Detect which cell encompasses the target text, then output its (x, y) center coordinate. 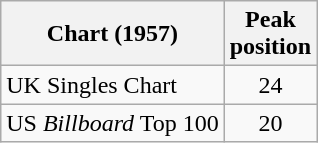
US Billboard Top 100 (112, 123)
UK Singles Chart (112, 85)
Peakposition (270, 34)
24 (270, 85)
Chart (1957) (112, 34)
20 (270, 123)
